Pinpoint the cell where the given text exists, returning its [x, y] midpoint coordinate. 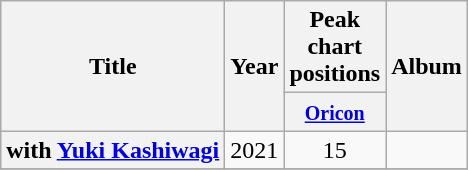
Title [113, 66]
Album [427, 66]
2021 [254, 150]
15 [335, 150]
Peak chart positions [335, 47]
Oricon [335, 112]
with Yuki Kashiwagi [113, 150]
Year [254, 66]
